Identify which cell holds the provided text, then report its [x, y] central coordinate. 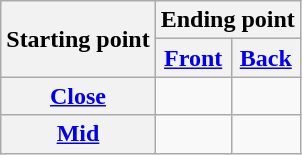
Front [193, 58]
Back [266, 58]
Ending point [228, 20]
Close [78, 96]
Mid [78, 134]
Starting point [78, 39]
